Capture the cell that displays the provided text and extract its (x, y) central coordinate. 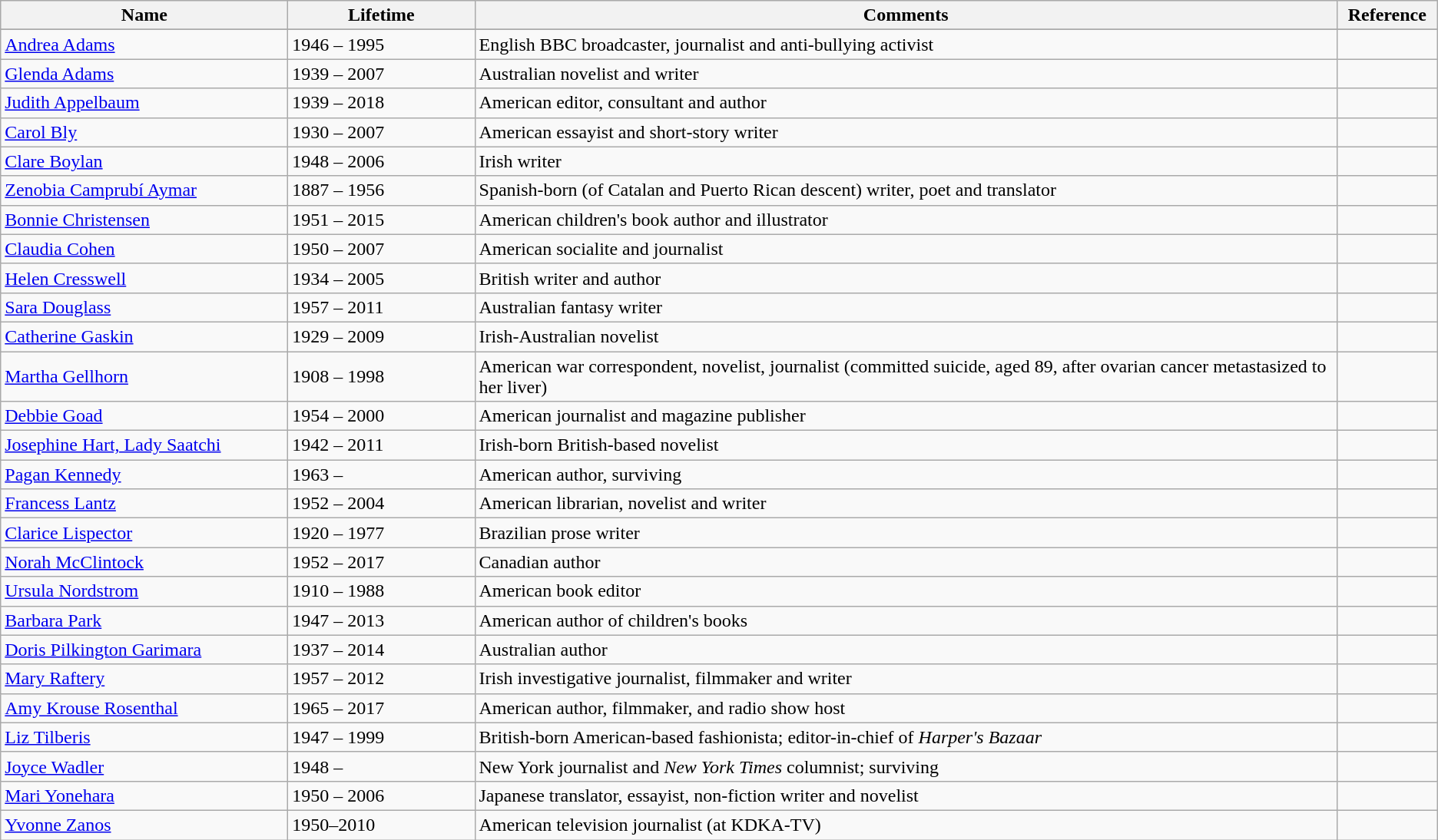
Andrea Adams (144, 45)
1947 – 2013 (381, 620)
Sara Douglass (144, 307)
Amy Krouse Rosenthal (144, 708)
Spanish-born (of Catalan and Puerto Rican descent) writer, poet and translator (906, 190)
1957 – 2012 (381, 679)
1929 – 2009 (381, 336)
Irish writer (906, 161)
Glenda Adams (144, 74)
American librarian, novelist and writer (906, 504)
1947 – 1999 (381, 737)
Comments (906, 15)
Doris Pilkington Garimara (144, 650)
1946 – 1995 (381, 45)
Clarice Lispector (144, 533)
Mary Raftery (144, 679)
American editor, consultant and author (906, 103)
Claudia Cohen (144, 249)
Martha Gellhorn (144, 376)
Australian author (906, 650)
Australian novelist and writer (906, 74)
1908 – 1998 (381, 376)
Josephine Hart, Lady Saatchi (144, 445)
American author, filmmaker, and radio show host (906, 708)
1952 – 2017 (381, 562)
1951 – 2015 (381, 220)
Japanese translator, essayist, non-fiction writer and novelist (906, 795)
Australian fantasy writer (906, 307)
American socialite and journalist (906, 249)
1954 – 2000 (381, 416)
1950–2010 (381, 825)
Francess Lantz (144, 504)
Catherine Gaskin (144, 336)
American journalist and magazine publisher (906, 416)
American essayist and short-story writer (906, 132)
1952 – 2004 (381, 504)
New York journalist and New York Times columnist; surviving (906, 766)
1930 – 2007 (381, 132)
Brazilian prose writer (906, 533)
American television journalist (at KDKA-TV) (906, 825)
Ursula Nordstrom (144, 591)
Name (144, 15)
1939 – 2007 (381, 74)
1942 – 2011 (381, 445)
1939 – 2018 (381, 103)
Reference (1387, 15)
American author of children's books (906, 620)
Helen Cresswell (144, 278)
Clare Boylan (144, 161)
American children's book author and illustrator (906, 220)
Carol Bly (144, 132)
1950 – 2006 (381, 795)
1934 – 2005 (381, 278)
1910 – 1988 (381, 591)
1948 – (381, 766)
Liz Tilberis (144, 737)
Canadian author (906, 562)
Norah McClintock (144, 562)
1965 – 2017 (381, 708)
Irish-born British-based novelist (906, 445)
Pagan Kennedy (144, 475)
British writer and author (906, 278)
1963 – (381, 475)
American author, surviving (906, 475)
Irish investigative journalist, filmmaker and writer (906, 679)
English BBC broadcaster, journalist and anti-bullying activist (906, 45)
1948 – 2006 (381, 161)
Irish-Australian novelist (906, 336)
Yvonne Zanos (144, 825)
Zenobia Camprubí Aymar (144, 190)
Judith Appelbaum (144, 103)
Debbie Goad (144, 416)
Bonnie Christensen (144, 220)
1950 – 2007 (381, 249)
American book editor (906, 591)
Lifetime (381, 15)
1920 – 1977 (381, 533)
Joyce Wadler (144, 766)
1887 – 1956 (381, 190)
American war correspondent, novelist, journalist (committed suicide, aged 89, after ovarian cancer metastasized to her liver) (906, 376)
1957 – 2011 (381, 307)
British-born American-based fashionista; editor-in-chief of Harper's Bazaar (906, 737)
1937 – 2014 (381, 650)
Mari Yonehara (144, 795)
Barbara Park (144, 620)
